Search for the cell housing the specified text and yield its (x, y) center coordinate. 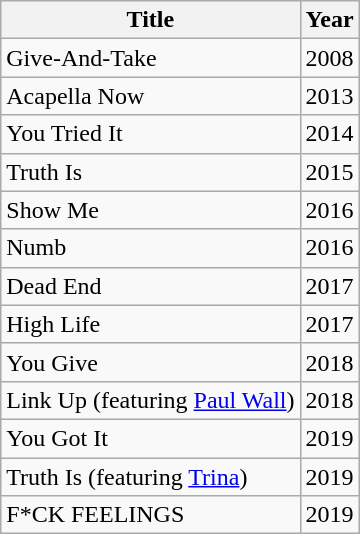
Truth Is (featuring Trina) (150, 477)
Show Me (150, 210)
2008 (330, 58)
Dead End (150, 286)
F*CK FEELINGS (150, 515)
Title (150, 20)
2014 (330, 134)
Acapella Now (150, 96)
Give-And-Take (150, 58)
Truth Is (150, 172)
You Give (150, 362)
2013 (330, 96)
Numb (150, 248)
You Got It (150, 438)
Link Up (featuring Paul Wall) (150, 400)
High Life (150, 324)
Year (330, 20)
You Tried It (150, 134)
2015 (330, 172)
